From the cell containing the given text, extract its center point as [x, y] coordinate. 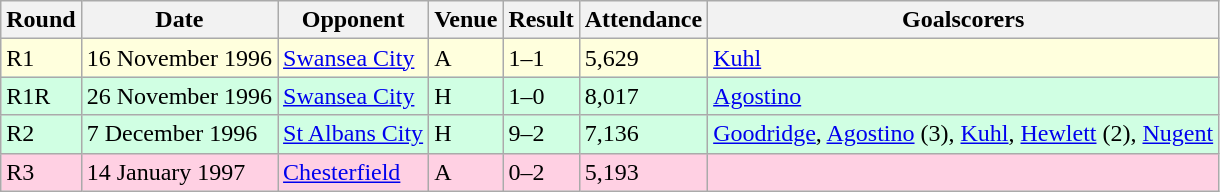
14 January 1997 [179, 172]
Kuhl [964, 58]
8,017 [643, 96]
Agostino [964, 96]
R2 [41, 134]
26 November 1996 [179, 96]
Date [179, 20]
1–1 [541, 58]
Goodridge, Agostino (3), Kuhl, Hewlett (2), Nugent [964, 134]
Round [41, 20]
Opponent [354, 20]
5,193 [643, 172]
Venue [466, 20]
Attendance [643, 20]
R1 [41, 58]
Result [541, 20]
7,136 [643, 134]
9–2 [541, 134]
16 November 1996 [179, 58]
R3 [41, 172]
Chesterfield [354, 172]
1–0 [541, 96]
7 December 1996 [179, 134]
0–2 [541, 172]
St Albans City [354, 134]
Goalscorers [964, 20]
R1R [41, 96]
5,629 [643, 58]
